For the text-containing cell, return its midpoint in [x, y] coordinate format. 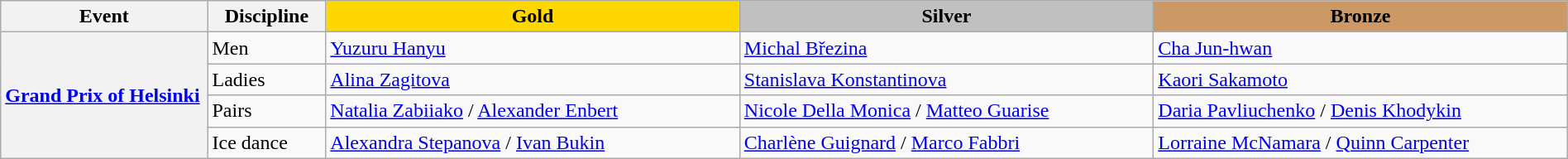
Grand Prix of Helsinki [104, 95]
Bronze [1360, 17]
Charlène Guignard / Marco Fabbri [946, 142]
Men [266, 48]
Kaori Sakamoto [1360, 79]
Stanislava Konstantinova [946, 79]
Ladies [266, 79]
Gold [533, 17]
Event [104, 17]
Yuzuru Hanyu [533, 48]
Silver [946, 17]
Natalia Zabiiako / Alexander Enbert [533, 111]
Ice dance [266, 142]
Discipline [266, 17]
Alina Zagitova [533, 79]
Pairs [266, 111]
Daria Pavliuchenko / Denis Khodykin [1360, 111]
Nicole Della Monica / Matteo Guarise [946, 111]
Alexandra Stepanova / Ivan Bukin [533, 142]
Lorraine McNamara / Quinn Carpenter [1360, 142]
Michal Březina [946, 48]
Cha Jun-hwan [1360, 48]
